From the cell containing the given text, extract its center point as (X, Y) coordinate. 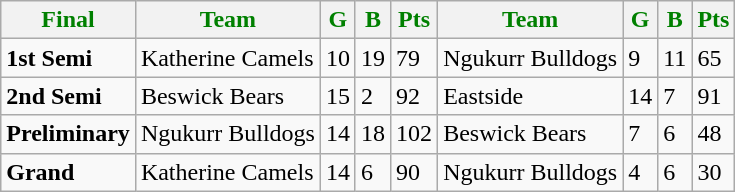
79 (414, 58)
Final (68, 20)
2 (372, 96)
102 (414, 134)
Grand (68, 172)
65 (714, 58)
4 (640, 172)
18 (372, 134)
48 (714, 134)
19 (372, 58)
1st Semi (68, 58)
91 (714, 96)
9 (640, 58)
2nd Semi (68, 96)
Preliminary (68, 134)
15 (338, 96)
90 (414, 172)
30 (714, 172)
92 (414, 96)
10 (338, 58)
11 (675, 58)
Eastside (530, 96)
